Detect which cell encompasses the target text, then output its (x, y) center coordinate. 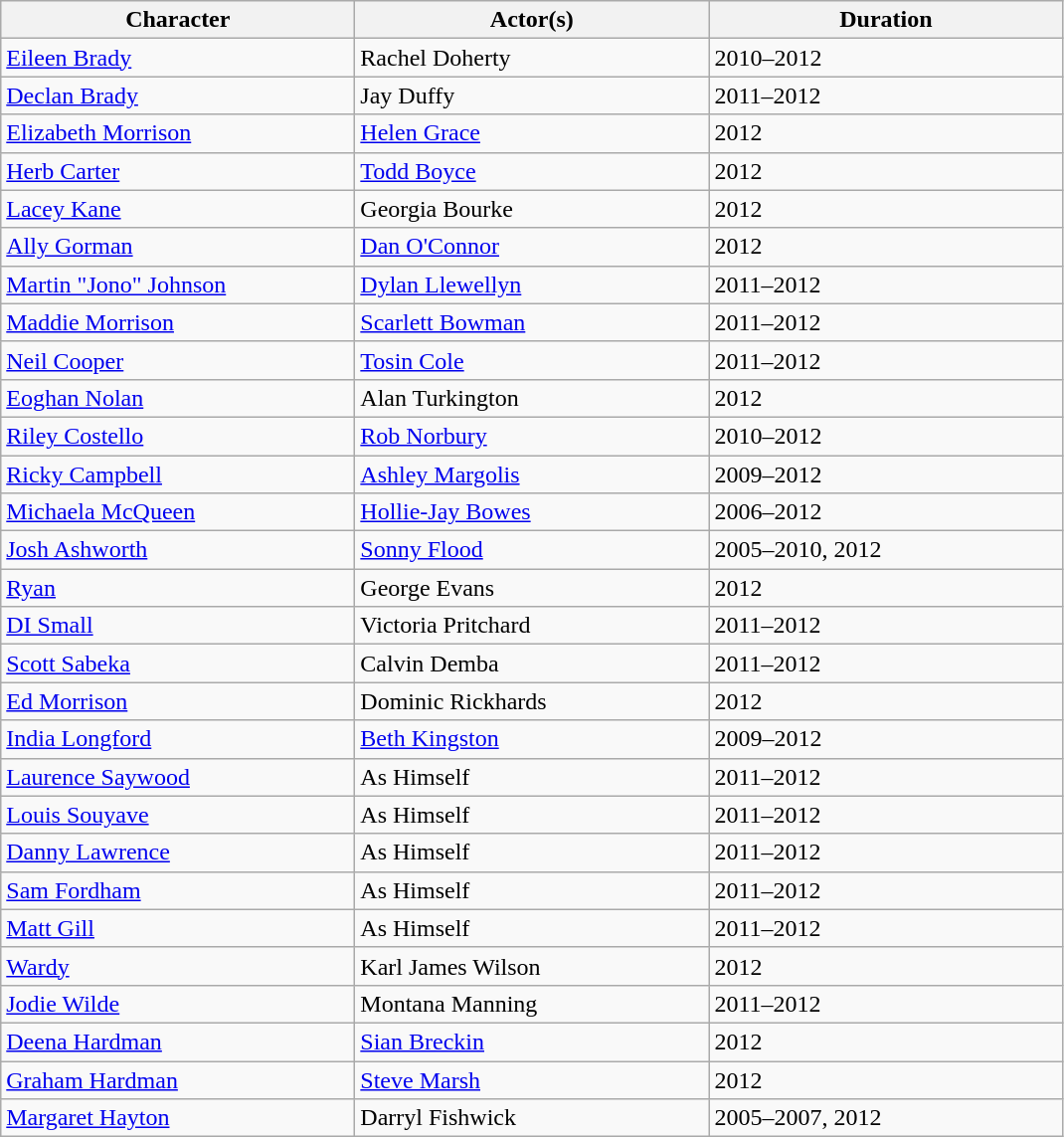
Graham Hardman (178, 1079)
Scott Sabeka (178, 663)
Eoghan Nolan (178, 398)
Montana Manning (532, 1004)
Georgia Bourke (532, 209)
DI Small (178, 626)
Ally Gorman (178, 247)
Victoria Pritchard (532, 626)
Karl James Wilson (532, 966)
Josh Ashworth (178, 550)
Louis Souyave (178, 815)
Sonny Flood (532, 550)
Wardy (178, 966)
Helen Grace (532, 133)
2006–2012 (886, 512)
Steve Marsh (532, 1079)
Character (178, 20)
Actor(s) (532, 20)
Tosin Cole (532, 360)
Todd Boyce (532, 171)
Dominic Rickhards (532, 701)
Matt Gill (178, 928)
Elizabeth Morrison (178, 133)
Jodie Wilde (178, 1004)
Calvin Demba (532, 663)
Deena Hardman (178, 1042)
Alan Turkington (532, 398)
Dylan Llewellyn (532, 284)
Martin "Jono" Johnson (178, 284)
Beth Kingston (532, 739)
Dan O'Connor (532, 247)
Margaret Hayton (178, 1118)
Rob Norbury (532, 436)
Duration (886, 20)
Herb Carter (178, 171)
2005–2007, 2012 (886, 1118)
George Evans (532, 588)
Michaela McQueen (178, 512)
Declan Brady (178, 95)
Ryan (178, 588)
2005–2010, 2012 (886, 550)
Riley Costello (178, 436)
Danny Lawrence (178, 853)
Ricky Campbell (178, 474)
Darryl Fishwick (532, 1118)
Ed Morrison (178, 701)
Hollie-Jay Bowes (532, 512)
Sam Fordham (178, 890)
Eileen Brady (178, 58)
Jay Duffy (532, 95)
Ashley Margolis (532, 474)
Sian Breckin (532, 1042)
Neil Cooper (178, 360)
Laurence Saywood (178, 777)
Scarlett Bowman (532, 322)
Maddie Morrison (178, 322)
India Longford (178, 739)
Lacey Kane (178, 209)
Rachel Doherty (532, 58)
